Provide the (X, Y) coordinate of the cell's center where the given text is located.  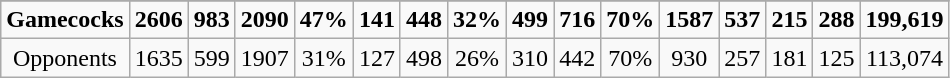
31% (324, 58)
310 (530, 58)
2090 (264, 20)
32% (476, 20)
537 (742, 20)
181 (790, 58)
215 (790, 20)
199,619 (904, 20)
Gamecocks (65, 20)
983 (212, 20)
26% (476, 58)
125 (836, 58)
1587 (690, 20)
141 (376, 20)
257 (742, 58)
599 (212, 58)
47% (324, 20)
1635 (158, 58)
442 (578, 58)
127 (376, 58)
716 (578, 20)
499 (530, 20)
2606 (158, 20)
1907 (264, 58)
288 (836, 20)
498 (424, 58)
448 (424, 20)
113,074 (904, 58)
930 (690, 58)
Opponents (65, 58)
